Identify which cell holds the provided text, then report its [X, Y] central coordinate. 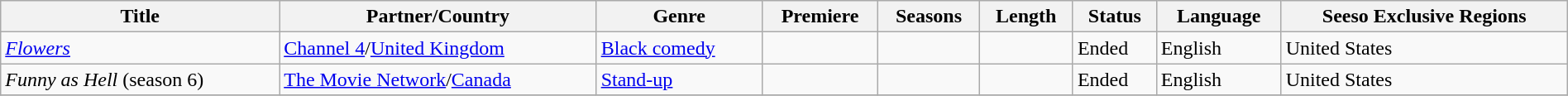
Length [1025, 17]
Funny as Hell (season 6) [141, 79]
Seeso Exclusive Regions [1424, 17]
Status [1115, 17]
Title [141, 17]
Genre [679, 17]
Premiere [820, 17]
Language [1219, 17]
Black comedy [679, 48]
The Movie Network/Canada [438, 79]
Partner/Country [438, 17]
Flowers [141, 48]
Seasons [929, 17]
Channel 4/United Kingdom [438, 48]
Stand-up [679, 79]
